Identify which cell holds the provided text, then report its [X, Y] central coordinate. 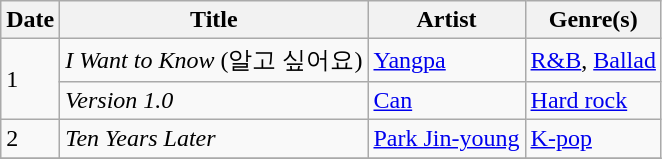
1 [30, 80]
Yangpa [446, 60]
Park Jin-young [446, 138]
I Want to Know (알고 싶어요) [214, 60]
Genre(s) [593, 20]
Artist [446, 20]
2 [30, 138]
Version 1.0 [214, 100]
Title [214, 20]
K-pop [593, 138]
Hard rock [593, 100]
Date [30, 20]
R&B, Ballad [593, 60]
Ten Years Later [214, 138]
Can [446, 100]
